Detect which cell encompasses the target text, then output its [X, Y] center coordinate. 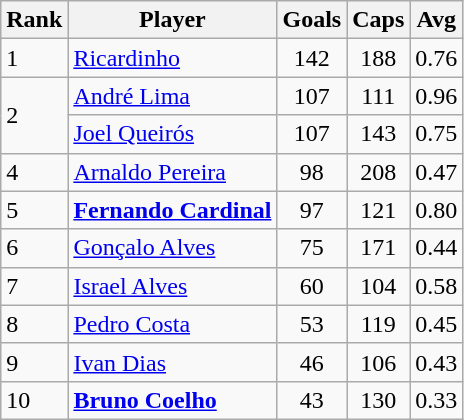
6 [34, 248]
4 [34, 172]
Ricardinho [172, 58]
0.43 [436, 362]
André Lima [172, 96]
Avg [436, 20]
2 [34, 115]
0.33 [436, 400]
121 [378, 210]
0.75 [436, 134]
0.47 [436, 172]
60 [312, 286]
0.76 [436, 58]
0.45 [436, 324]
75 [312, 248]
97 [312, 210]
111 [378, 96]
10 [34, 400]
0.44 [436, 248]
143 [378, 134]
208 [378, 172]
188 [378, 58]
119 [378, 324]
Caps [378, 20]
142 [312, 58]
0.96 [436, 96]
Gonçalo Alves [172, 248]
130 [378, 400]
106 [378, 362]
Joel Queirós [172, 134]
Arnaldo Pereira [172, 172]
171 [378, 248]
Goals [312, 20]
53 [312, 324]
Fernando Cardinal [172, 210]
9 [34, 362]
Ivan Dias [172, 362]
Player [172, 20]
43 [312, 400]
Israel Alves [172, 286]
0.80 [436, 210]
Bruno Coelho [172, 400]
46 [312, 362]
Pedro Costa [172, 324]
8 [34, 324]
1 [34, 58]
Rank [34, 20]
98 [312, 172]
0.58 [436, 286]
5 [34, 210]
104 [378, 286]
7 [34, 286]
